Identify which cell holds the provided text, then report its [x, y] central coordinate. 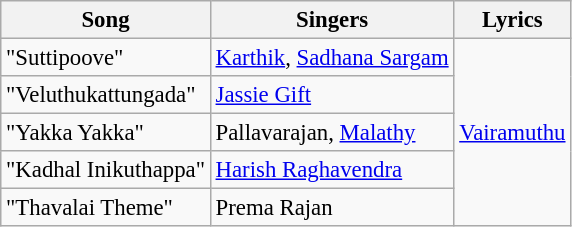
"Suttipoove" [106, 58]
"Kadhal Inikuthappa" [106, 170]
Karthik, Sadhana Sargam [332, 58]
Vairamuthu [512, 133]
Harish Raghavendra [332, 170]
Lyrics [512, 20]
"Yakka Yakka" [106, 133]
Song [106, 20]
Prema Rajan [332, 208]
Singers [332, 20]
"Veluthukattungada" [106, 95]
Pallavarajan, Malathy [332, 133]
Jassie Gift [332, 95]
"Thavalai Theme" [106, 208]
